Output the (X, Y) coordinate of the center of the cell containing the given text.  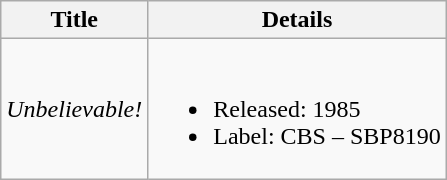
Details (297, 20)
Unbelievable! (74, 109)
Title (74, 20)
Released: 1985Label: CBS – SBP8190 (297, 109)
